Pinpoint the cell where the given text exists, returning its (X, Y) midpoint coordinate. 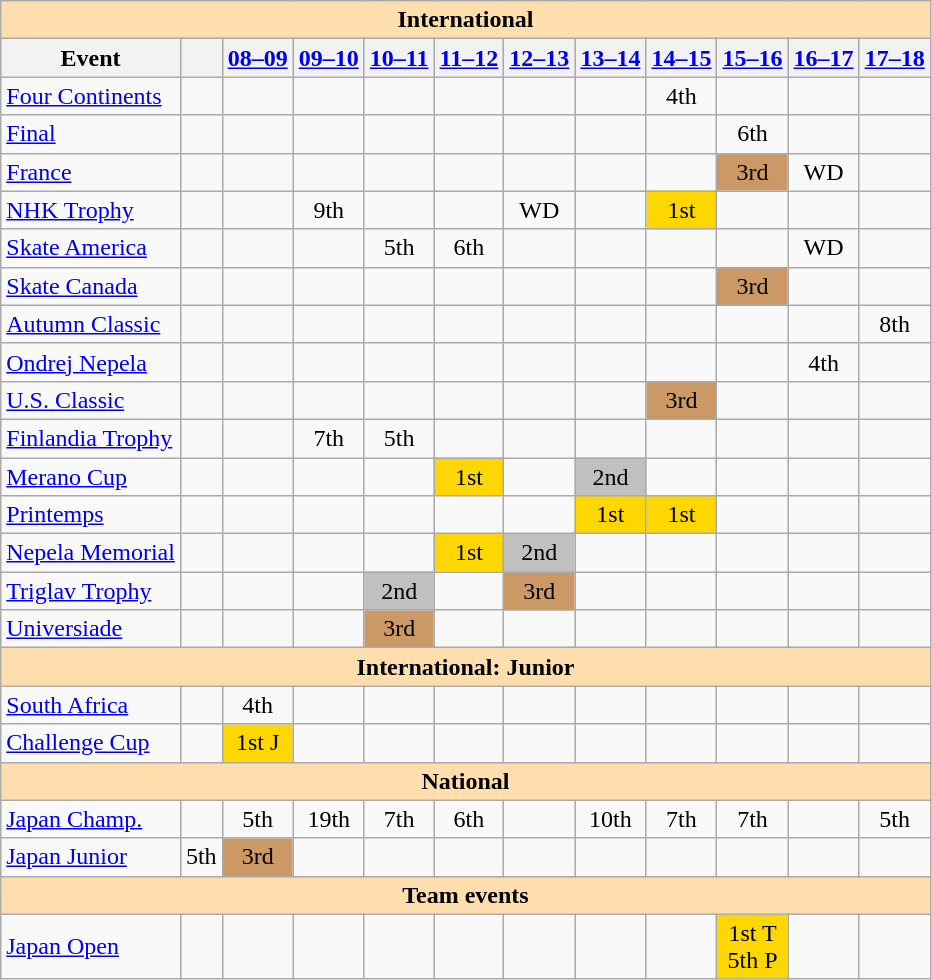
Finlandia Trophy (91, 438)
National (466, 781)
International (466, 20)
9th (328, 210)
Japan Junior (91, 857)
Challenge Cup (91, 743)
19th (328, 819)
Ondrej Nepela (91, 362)
Event (91, 58)
Triglav Trophy (91, 591)
1st J (258, 743)
South Africa (91, 705)
13–14 (610, 58)
Four Continents (91, 96)
Skate America (91, 248)
Japan Open (91, 946)
16–17 (824, 58)
U.S. Classic (91, 400)
10th (610, 819)
Japan Champ. (91, 819)
1st T 5th P (752, 946)
Universiade (91, 629)
Skate Canada (91, 286)
17–18 (894, 58)
Printemps (91, 515)
10–11 (399, 58)
14–15 (682, 58)
09–10 (328, 58)
Autumn Classic (91, 324)
15–16 (752, 58)
11–12 (469, 58)
International: Junior (466, 667)
France (91, 172)
12–13 (540, 58)
Nepela Memorial (91, 553)
Team events (466, 895)
Merano Cup (91, 477)
NHK Trophy (91, 210)
Final (91, 134)
8th (894, 324)
08–09 (258, 58)
